Identify which cell holds the provided text, then report its (x, y) central coordinate. 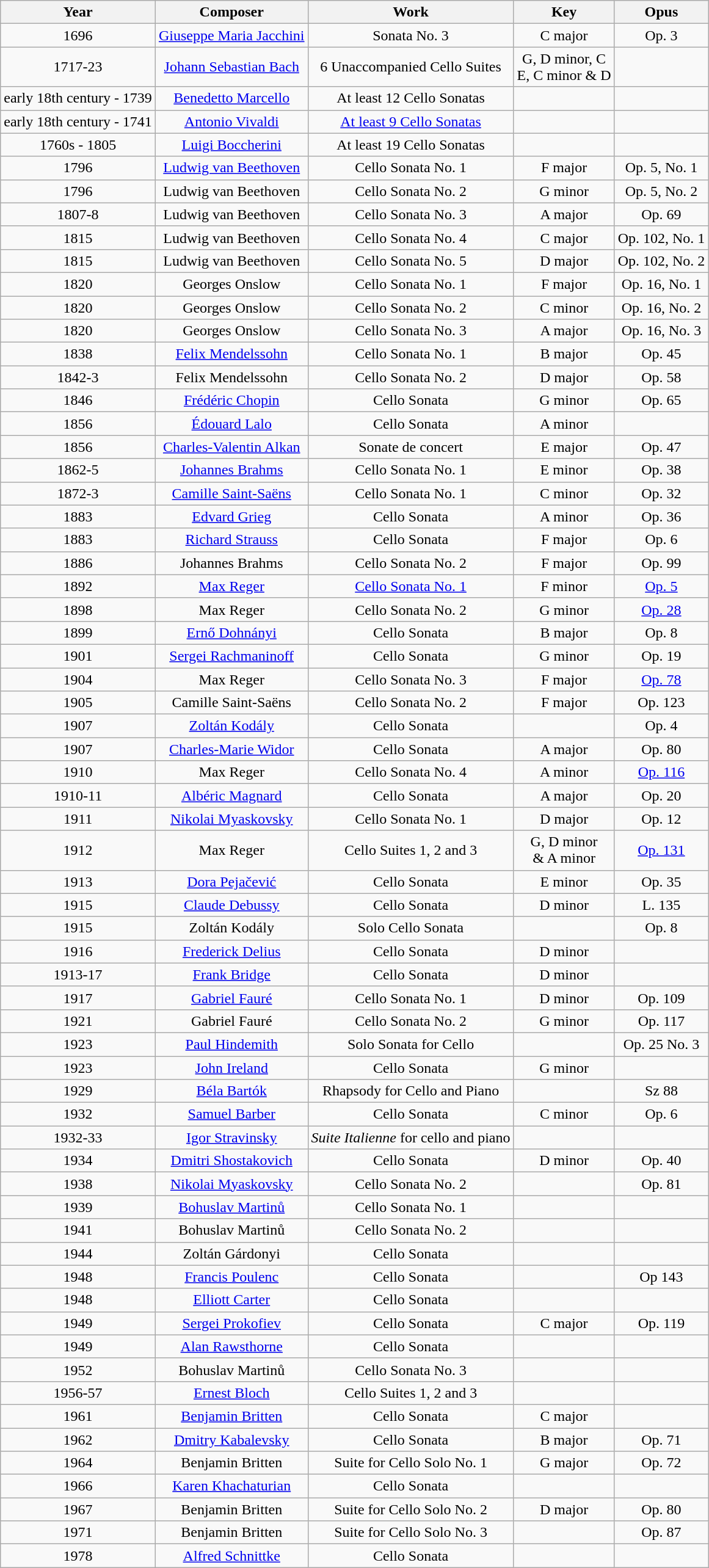
Year (78, 12)
1717-23 (78, 67)
Igor Stravinsky (231, 1138)
Op. 131 (661, 850)
Op. 123 (661, 703)
1904 (78, 680)
Op. 45 (661, 354)
1910 (78, 772)
1971 (78, 1533)
Composer (231, 12)
L. 135 (661, 905)
Op. 87 (661, 1533)
1939 (78, 1207)
Op. 99 (661, 563)
1967 (78, 1509)
Op. 12 (661, 819)
E major (564, 447)
Op. 109 (661, 998)
Op. 116 (661, 772)
Suite for Cello Solo No. 2 (410, 1509)
Dmitri Shostakovich (231, 1161)
Op. 4 (661, 726)
Op. 32 (661, 493)
Op. 102, No. 2 (661, 261)
Op. 5 (661, 586)
1964 (78, 1463)
1962 (78, 1439)
Frederick Delius (231, 951)
Op. 16, No. 2 (661, 307)
Op. 28 (661, 609)
Op. 5, No. 1 (661, 168)
Op 143 (661, 1277)
1916 (78, 951)
1898 (78, 609)
Op. 38 (661, 470)
1921 (78, 1021)
1938 (78, 1184)
Benedetto Marcello (231, 98)
Op. 47 (661, 447)
Luigi Boccherini (231, 145)
Paul Hindemith (231, 1044)
Suite for Cello Solo No. 1 (410, 1463)
Samuel Barber (231, 1114)
1911 (78, 819)
Op. 16, No. 3 (661, 331)
Op. 102, No. 1 (661, 238)
Op. 119 (661, 1323)
Op. 72 (661, 1463)
Op. 35 (661, 882)
Johann Sebastian Bach (231, 67)
early 18th century - 1739 (78, 98)
Op. 40 (661, 1161)
Edvard Grieg (231, 517)
F minor (564, 586)
Key (564, 12)
Op. 69 (661, 214)
1905 (78, 703)
Solo Cello Sonata (410, 928)
Alan Rawsthorne (231, 1346)
Op. 5, No. 2 (661, 191)
6 Unaccompanied Cello Suites (410, 67)
Op. 81 (661, 1184)
1846 (78, 401)
1952 (78, 1370)
1929 (78, 1091)
Op. 58 (661, 377)
Antonio Vivaldi (231, 122)
1872-3 (78, 493)
Cello Sonata No. 5 (410, 261)
Charles-Marie Widor (231, 749)
Opus (661, 12)
1760s - 1805 (78, 145)
Elliott Carter (231, 1300)
1901 (78, 656)
At least 19 Cello Sonatas (410, 145)
Karen Khachaturian (231, 1486)
1842-3 (78, 377)
Béla Bartók (231, 1091)
Sonate de concert (410, 447)
1838 (78, 354)
Francis Poulenc (231, 1277)
Ernő Dohnányi (231, 633)
Op. 78 (661, 680)
1941 (78, 1230)
Op. 19 (661, 656)
1899 (78, 633)
1917 (78, 998)
Op. 117 (661, 1021)
1966 (78, 1486)
1886 (78, 563)
1912 (78, 850)
Op. 65 (661, 401)
1978 (78, 1556)
G, D minor, CE, C minor & D (564, 67)
John Ireland (231, 1068)
Édouard Lalo (231, 424)
Frank Bridge (231, 975)
At least 12 Cello Sonatas (410, 98)
G major (564, 1463)
1961 (78, 1416)
Albéric Magnard (231, 796)
At least 9 Cello Sonatas (410, 122)
1913-17 (78, 975)
Suite Italienne for cello and piano (410, 1138)
Op. 20 (661, 796)
Alfred Schnittke (231, 1556)
1892 (78, 586)
Op. 36 (661, 517)
Dmitry Kabalevsky (231, 1439)
Sergei Rachmaninoff (231, 656)
Op. 71 (661, 1439)
1696 (78, 35)
Sz 88 (661, 1091)
Op. 16, No. 1 (661, 284)
Giuseppe Maria Jacchini (231, 35)
Work (410, 12)
G, D minor& A minor (564, 850)
1807-8 (78, 214)
1932-33 (78, 1138)
Op. 25 No. 3 (661, 1044)
early 18th century - 1741 (78, 122)
Sergei Prokofiev (231, 1323)
Dora Pejačević (231, 882)
1862-5 (78, 470)
Frédéric Chopin (231, 401)
Sonata No. 3 (410, 35)
1910-11 (78, 796)
Claude Debussy (231, 905)
Op. 3 (661, 35)
Suite for Cello Solo No. 3 (410, 1533)
1934 (78, 1161)
Charles-Valentin Alkan (231, 447)
1932 (78, 1114)
1913 (78, 882)
Richard Strauss (231, 540)
Solo Sonata for Cello (410, 1044)
Rhapsody for Cello and Piano (410, 1091)
Zoltán Gárdonyi (231, 1254)
1944 (78, 1254)
1956-57 (78, 1393)
Ernest Bloch (231, 1393)
